Find where the given text appears and provide that cell's center as (X, Y) coordinate. 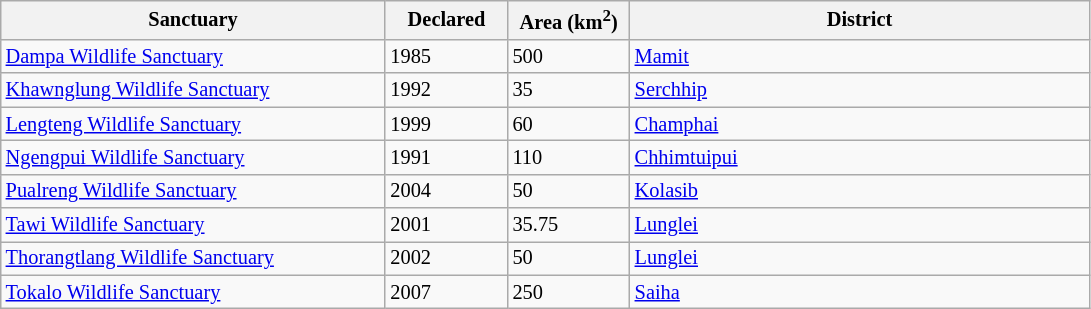
Lengteng Wildlife Sanctuary (194, 124)
1999 (446, 124)
35.75 (569, 225)
Pualreng Wildlife Sanctuary (194, 191)
Declared (446, 20)
Serchhip (860, 90)
1985 (446, 56)
2007 (446, 292)
60 (569, 124)
Area (km2) (569, 20)
Kolasib (860, 191)
Mamit (860, 56)
110 (569, 157)
2004 (446, 191)
Ngengpui Wildlife Sanctuary (194, 157)
Tawi Wildlife Sanctuary (194, 225)
2002 (446, 258)
Tokalo Wildlife Sanctuary (194, 292)
Khawnglung Wildlife Sanctuary (194, 90)
Chhimtuipui (860, 157)
1992 (446, 90)
District (860, 20)
1991 (446, 157)
Champhai (860, 124)
Dampa Wildlife Sanctuary (194, 56)
2001 (446, 225)
Saiha (860, 292)
Sanctuary (194, 20)
Thorangtlang Wildlife Sanctuary (194, 258)
35 (569, 90)
500 (569, 56)
250 (569, 292)
